Provide the [X, Y] coordinate of the cell's center where the given text is located.  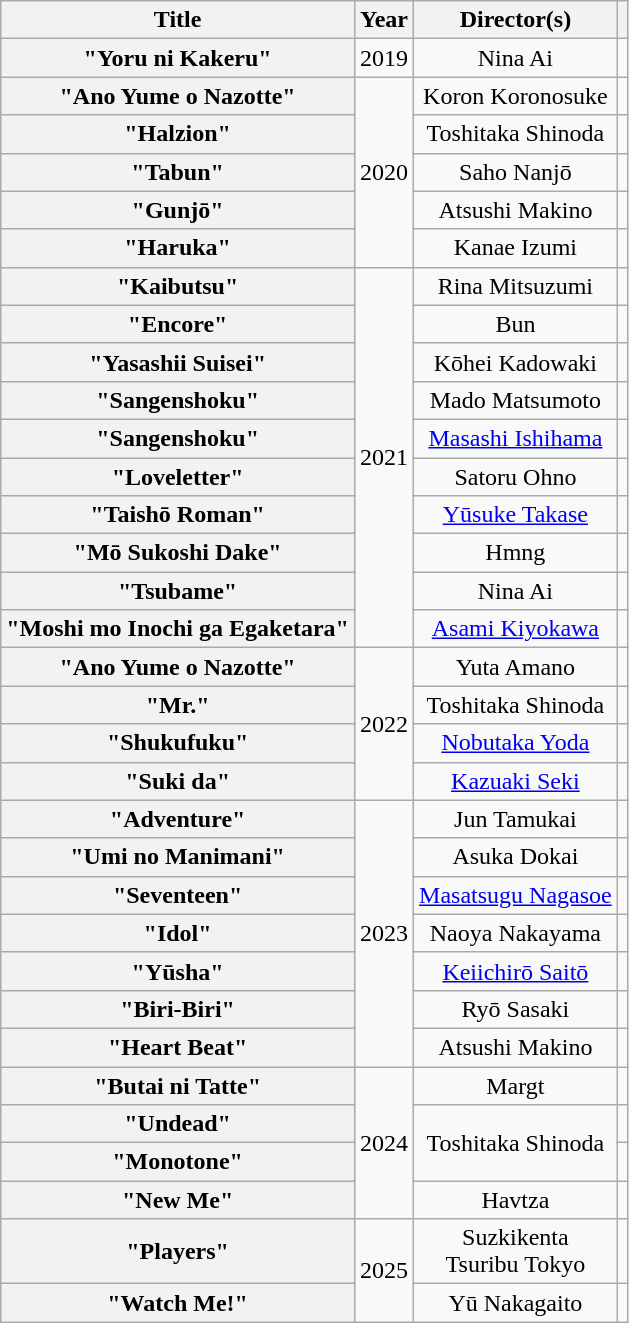
"Moshi mo Inochi ga Egaketara" [178, 629]
Ryō Sasaki [516, 1009]
"Yūsha" [178, 971]
"Adventure" [178, 819]
"Gunjō" [178, 210]
"Butai ni Tatte" [178, 1085]
"Monotone" [178, 1162]
2025 [384, 1270]
Masashi Ishihama [516, 438]
Koron Koronosuke [516, 96]
2021 [384, 458]
"Watch Me!" [178, 1303]
Jun Tamukai [516, 819]
"Idol" [178, 933]
"Halzion" [178, 134]
Yuta Amano [516, 667]
Yū Nakagaito [516, 1303]
"Mō Sukoshi Dake" [178, 553]
2022 [384, 724]
2019 [384, 58]
"Haruka" [178, 248]
"Seventeen" [178, 895]
Naoya Nakayama [516, 933]
"Suki da" [178, 781]
Nobutaka Yoda [516, 743]
Kazuaki Seki [516, 781]
2023 [384, 933]
Title [178, 20]
Hmng [516, 553]
"New Me" [178, 1200]
Masatsugu Nagasoe [516, 895]
"Biri-Biri" [178, 1009]
Saho Nanjō [516, 172]
"Umi no Manimani" [178, 857]
Havtza [516, 1200]
2020 [384, 172]
Director(s) [516, 20]
"Loveletter" [178, 477]
Asuka Dokai [516, 857]
Rina Mitsuzumi [516, 286]
"Undead" [178, 1124]
"Tabun" [178, 172]
SuzkikentaTsuribu Tokyo [516, 1252]
Kōhei Kadowaki [516, 362]
"Tsubame" [178, 591]
Mado Matsumoto [516, 400]
Asami Kiyokawa [516, 629]
"Yoru ni Kakeru" [178, 58]
"Encore" [178, 324]
Bun [516, 324]
"Heart Beat" [178, 1047]
"Kaibutsu" [178, 286]
"Players" [178, 1252]
Year [384, 20]
2024 [384, 1142]
Kanae Izumi [516, 248]
"Mr." [178, 705]
Keiichirō Saitō [516, 971]
Satoru Ohno [516, 477]
"Shukufuku" [178, 743]
Margt [516, 1085]
"Yasashii Suisei" [178, 362]
"Taishō Roman" [178, 515]
Yūsuke Takase [516, 515]
